Detect which cell encompasses the target text, then output its (X, Y) center coordinate. 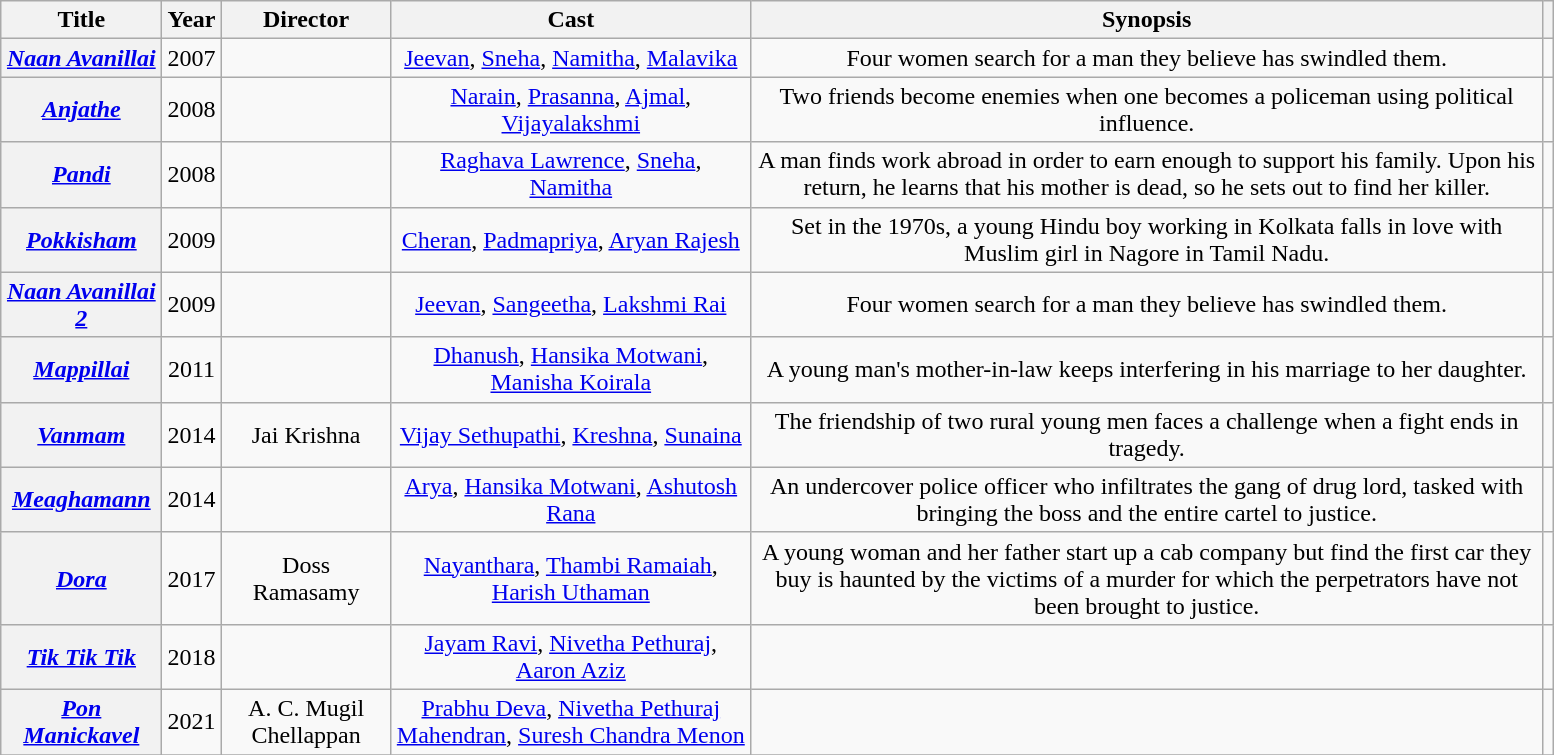
Director (306, 20)
Prabhu Deva, Nivetha Pethuraj Mahendran, Suresh Chandra Menon (570, 722)
2018 (192, 656)
Raghava Lawrence, Sneha, Namitha (570, 174)
A. C. Mugil Chellappan (306, 722)
Anjathe (82, 110)
Synopsis (1146, 20)
Jeevan, Sneha, Namitha, Malavika (570, 58)
Pandi (82, 174)
Pokkisham (82, 240)
Pon Manickavel (82, 722)
Narain, Prasanna, Ajmal, Vijayalakshmi (570, 110)
Mappillai (82, 370)
Dora (82, 578)
Doss Ramasamy (306, 578)
Title (82, 20)
Meaghamann (82, 500)
Set in the 1970s, a young Hindu boy working in Kolkata falls in love with Muslim girl in Nagore in Tamil Nadu. (1146, 240)
An undercover police officer who infiltrates the gang of drug lord, tasked with bringing the boss and the entire cartel to justice. (1146, 500)
Jai Krishna (306, 434)
2017 (192, 578)
2011 (192, 370)
Dhanush, Hansika Motwani, Manisha Koirala (570, 370)
Two friends become enemies when one becomes a policeman using political influence. (1146, 110)
Naan Avanillai 2 (82, 304)
2021 (192, 722)
Nayanthara, Thambi Ramaiah, Harish Uthaman (570, 578)
Cheran, Padmapriya, Aryan Rajesh (570, 240)
Jayam Ravi, Nivetha Pethuraj, Aaron Aziz (570, 656)
Vanmam (82, 434)
Cast (570, 20)
A young man's mother-in-law keeps interfering in his marriage to her daughter. (1146, 370)
Jeevan, Sangeetha, Lakshmi Rai (570, 304)
Year (192, 20)
Naan Avanillai (82, 58)
Arya, Hansika Motwani, Ashutosh Rana (570, 500)
Tik Tik Tik (82, 656)
The friendship of two rural young men faces a challenge when a fight ends in tragedy. (1146, 434)
Vijay Sethupathi, Kreshna, Sunaina (570, 434)
2007 (192, 58)
